Identify which cell holds the provided text, then report its (X, Y) central coordinate. 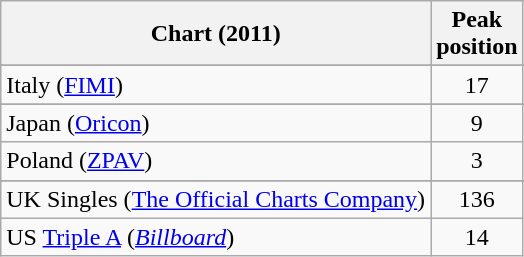
14 (477, 237)
Peakposition (477, 34)
Japan (Oricon) (216, 123)
3 (477, 161)
Poland (ZPAV) (216, 161)
Italy (FIMI) (216, 85)
17 (477, 85)
9 (477, 123)
US Triple A (Billboard) (216, 237)
UK Singles (The Official Charts Company) (216, 199)
Chart (2011) (216, 34)
136 (477, 199)
